Provide the (X, Y) coordinate of the cell's center where the given text is located.  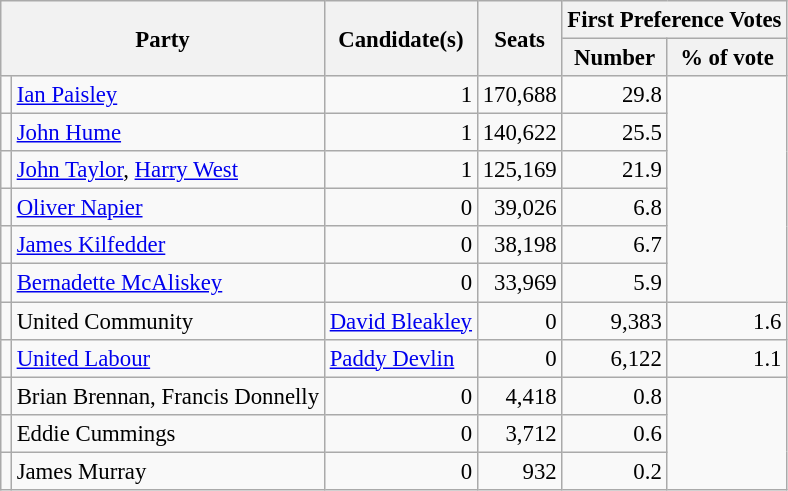
John Hume (168, 133)
United Community (168, 321)
% of vote (727, 58)
1.1 (727, 358)
0.6 (614, 433)
125,169 (520, 170)
Oliver Napier (168, 208)
United Labour (168, 358)
David Bleakley (400, 321)
0.2 (614, 471)
Bernadette McAliskey (168, 283)
6.8 (614, 208)
39,026 (520, 208)
James Murray (168, 471)
5.9 (614, 283)
Paddy Devlin (400, 358)
John Taylor, Harry West (168, 170)
Number (614, 58)
21.9 (614, 170)
9,383 (614, 321)
Brian Brennan, Francis Donnelly (168, 396)
James Kilfedder (168, 245)
38,198 (520, 245)
Party (163, 38)
6,122 (614, 358)
First Preference Votes (674, 20)
29.8 (614, 95)
6.7 (614, 245)
170,688 (520, 95)
0.8 (614, 396)
932 (520, 471)
Eddie Cummings (168, 433)
25.5 (614, 133)
33,969 (520, 283)
140,622 (520, 133)
3,712 (520, 433)
1.6 (727, 321)
4,418 (520, 396)
Candidate(s) (400, 38)
Ian Paisley (168, 95)
Seats (520, 38)
